Identify which cell holds the provided text, then report its [X, Y] central coordinate. 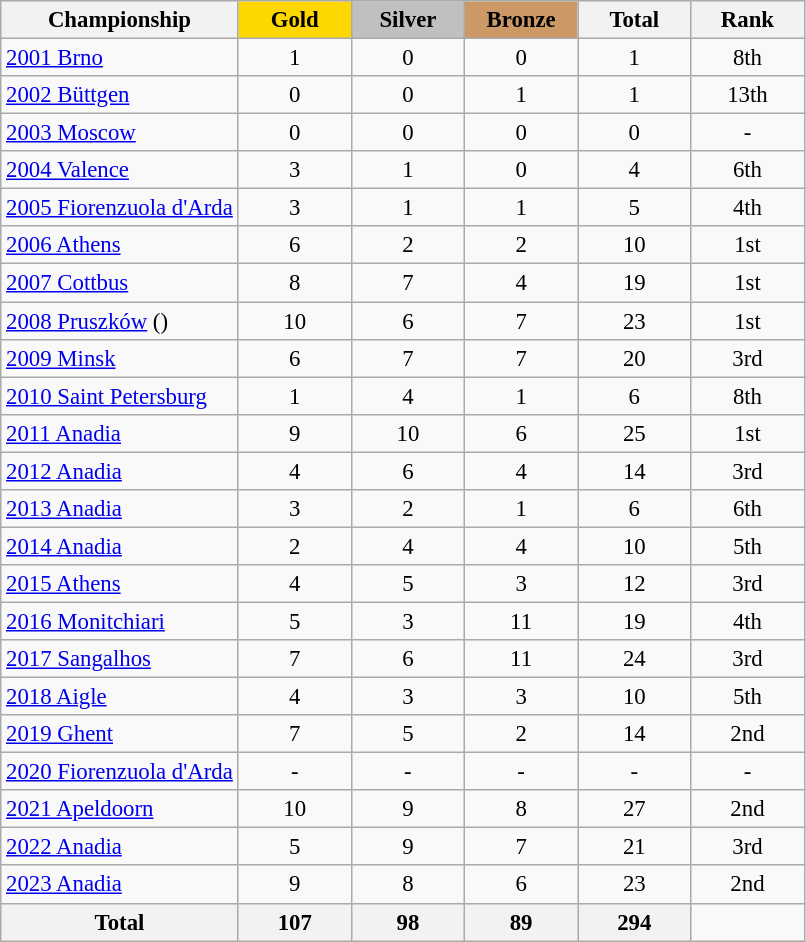
Championship [120, 20]
2015 Athens [120, 584]
2022 Anadia [120, 847]
2012 Anadia [120, 471]
2002 Büttgen [120, 95]
2007 Cottbus [120, 283]
2008 Pruszków () [120, 321]
2010 Saint Petersburg [120, 396]
25 [634, 433]
Silver [408, 20]
12 [634, 584]
2013 Anadia [120, 509]
2006 Athens [120, 245]
107 [294, 922]
20 [634, 358]
2001 Brno [120, 58]
2004 Valence [120, 170]
89 [522, 922]
2011 Anadia [120, 433]
2020 Fiorenzuola d'Arda [120, 772]
98 [408, 922]
27 [634, 809]
Bronze [522, 20]
2018 Aigle [120, 697]
2016 Monitchiari [120, 621]
2017 Sangalhos [120, 659]
2014 Anadia [120, 546]
2009 Minsk [120, 358]
2003 Moscow [120, 133]
2019 Ghent [120, 734]
2021 Apeldoorn [120, 809]
Rank [748, 20]
2005 Fiorenzuola d'Arda [120, 208]
2023 Anadia [120, 885]
24 [634, 659]
Gold [294, 20]
294 [634, 922]
21 [634, 847]
13th [748, 95]
